Capture the cell that displays the provided text and extract its (X, Y) central coordinate. 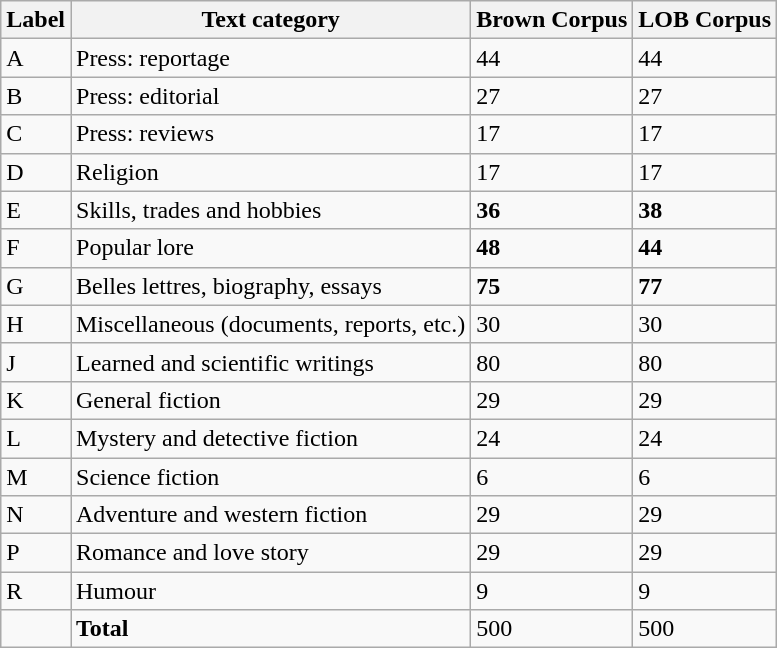
Press: editorial (270, 96)
R (36, 591)
K (36, 400)
Press: reportage (270, 58)
General fiction (270, 400)
Text category (270, 20)
D (36, 172)
Science fiction (270, 477)
E (36, 210)
Humour (270, 591)
L (36, 438)
Skills, trades and hobbies (270, 210)
Popular lore (270, 248)
75 (552, 286)
Romance and love story (270, 553)
Brown Corpus (552, 20)
J (36, 362)
Miscellaneous (documents, reports, etc.) (270, 324)
36 (552, 210)
38 (705, 210)
77 (705, 286)
G (36, 286)
Mystery and detective fiction (270, 438)
LOB Corpus (705, 20)
A (36, 58)
C (36, 134)
Label (36, 20)
N (36, 515)
Learned and scientific writings (270, 362)
48 (552, 248)
Total (270, 629)
Press: reviews (270, 134)
Religion (270, 172)
F (36, 248)
P (36, 553)
B (36, 96)
Belles lettres, biography, essays (270, 286)
M (36, 477)
H (36, 324)
Adventure and western fiction (270, 515)
